Output the [x, y] coordinate of the center of the cell containing the given text.  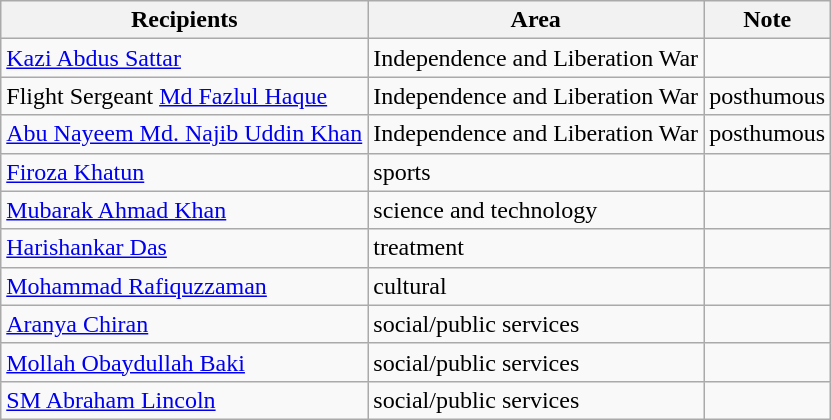
treatment [536, 248]
Aranya Chiran [184, 324]
Abu Nayeem Md. Najib Uddin Khan [184, 134]
Firoza Khatun [184, 172]
Mollah Obaydullah Baki [184, 362]
Mohammad Rafiquzzaman [184, 286]
Mubarak Ahmad Khan [184, 210]
sports [536, 172]
cultural [536, 286]
Recipients [184, 20]
Note [768, 20]
Harishankar Das [184, 248]
science and technology [536, 210]
Area [536, 20]
SM Abraham Lincoln [184, 400]
Flight Sergeant Md Fazlul Haque [184, 96]
Kazi Abdus Sattar [184, 58]
